Detect which cell encompasses the target text, then output its (x, y) center coordinate. 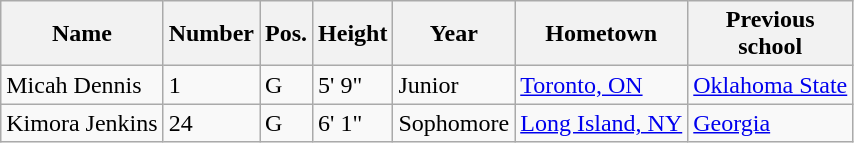
Oklahoma State (770, 85)
Junior (454, 85)
Kimora Jenkins (82, 123)
1 (211, 85)
Micah Dennis (82, 85)
24 (211, 123)
Number (211, 34)
5' 9" (353, 85)
Long Island, NY (602, 123)
Pos. (286, 34)
Previousschool (770, 34)
6' 1" (353, 123)
Hometown (602, 34)
Georgia (770, 123)
Toronto, ON (602, 85)
Height (353, 34)
Year (454, 34)
Name (82, 34)
Sophomore (454, 123)
